Search for the cell housing the specified text and yield its [X, Y] center coordinate. 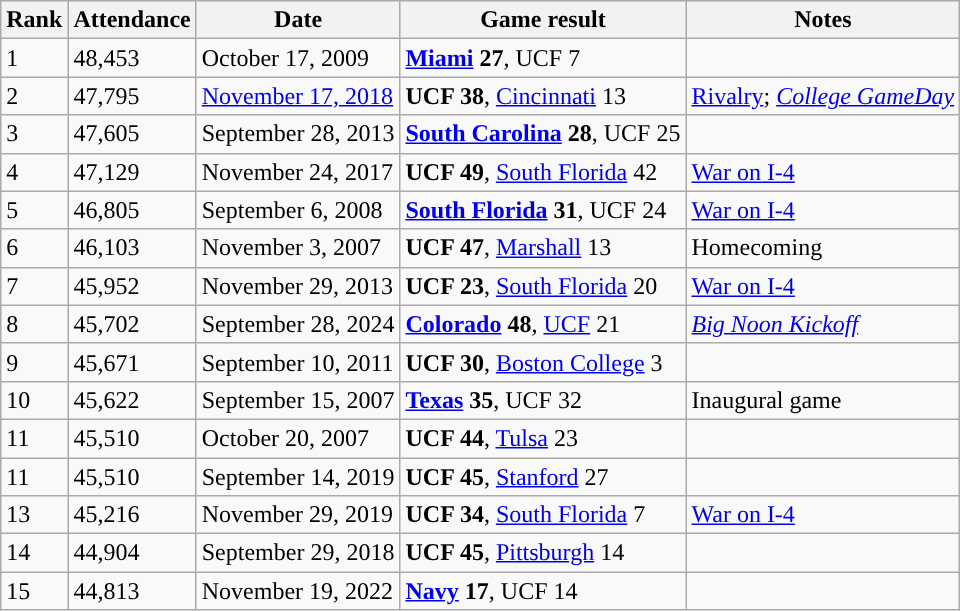
45,702 [132, 324]
6 [34, 248]
UCF 45, Pittsburgh 14 [543, 553]
Rank [34, 20]
South Florida 31, UCF 24 [543, 210]
September 14, 2019 [298, 477]
48,453 [132, 58]
UCF 23, South Florida 20 [543, 286]
2 [34, 96]
45,622 [132, 400]
45,671 [132, 362]
UCF 38, Cincinnati 13 [543, 96]
Colorado 48, UCF 21 [543, 324]
46,805 [132, 210]
September 6, 2008 [298, 210]
UCF 47, Marshall 13 [543, 248]
46,103 [132, 248]
November 29, 2013 [298, 286]
47,605 [132, 134]
Inaugural game [823, 400]
Texas 35, UCF 32 [543, 400]
13 [34, 515]
1 [34, 58]
Notes [823, 20]
8 [34, 324]
3 [34, 134]
October 20, 2007 [298, 438]
44,813 [132, 591]
November 17, 2018 [298, 96]
45,952 [132, 286]
September 28, 2013 [298, 134]
47,795 [132, 96]
November 29, 2019 [298, 515]
UCF 45, Stanford 27 [543, 477]
November 24, 2017 [298, 172]
September 29, 2018 [298, 553]
November 19, 2022 [298, 591]
9 [34, 362]
10 [34, 400]
UCF 49, South Florida 42 [543, 172]
Attendance [132, 20]
Big Noon Kickoff [823, 324]
Date [298, 20]
14 [34, 553]
Navy 17, UCF 14 [543, 591]
September 10, 2011 [298, 362]
October 17, 2009 [298, 58]
45,216 [132, 515]
September 28, 2024 [298, 324]
5 [34, 210]
4 [34, 172]
Miami 27, UCF 7 [543, 58]
15 [34, 591]
Game result [543, 20]
UCF 44, Tulsa 23 [543, 438]
November 3, 2007 [298, 248]
UCF 34, South Florida 7 [543, 515]
47,129 [132, 172]
UCF 30, Boston College 3 [543, 362]
7 [34, 286]
44,904 [132, 553]
Homecoming [823, 248]
South Carolina 28, UCF 25 [543, 134]
Rivalry; College GameDay [823, 96]
September 15, 2007 [298, 400]
